Detect which cell encompasses the target text, then output its [x, y] center coordinate. 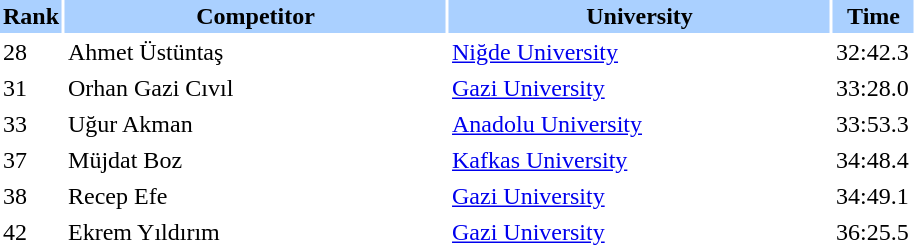
33:28.0 [874, 88]
37 [31, 160]
Müjdat Boz [256, 160]
33 [31, 124]
University [640, 16]
34:48.4 [874, 160]
34:49.1 [874, 196]
Orhan Gazi Cıvıl [256, 88]
Uğur Akman [256, 124]
Rank [31, 16]
31 [31, 88]
28 [31, 52]
Niğde University [640, 52]
Ahmet Üstüntaş [256, 52]
Kafkas University [640, 160]
32:42.3 [874, 52]
Competitor [256, 16]
33:53.3 [874, 124]
Anadolu University [640, 124]
Time [874, 16]
Recep Efe [256, 196]
38 [31, 196]
